Determine the [X, Y] coordinate at the center of the cell enclosing the given text.  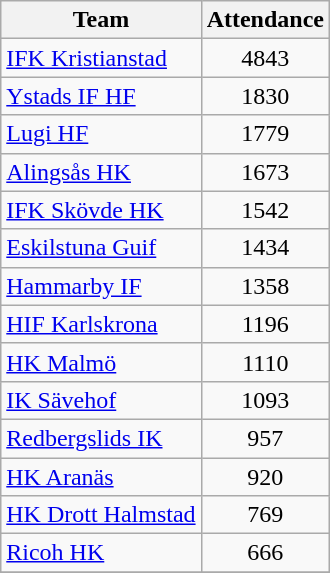
IK Sävehof [101, 400]
920 [265, 477]
1542 [265, 210]
1434 [265, 248]
1196 [265, 324]
Alingsås HK [101, 172]
666 [265, 553]
1093 [265, 400]
Hammarby IF [101, 286]
1673 [265, 172]
957 [265, 438]
Team [101, 20]
HK Aranäs [101, 477]
1110 [265, 362]
Eskilstuna Guif [101, 248]
Attendance [265, 20]
Lugi HF [101, 134]
4843 [265, 58]
Ystads IF HF [101, 96]
IFK Kristianstad [101, 58]
Redbergslids IK [101, 438]
1779 [265, 134]
Ricoh HK [101, 553]
HIF Karlskrona [101, 324]
IFK Skövde HK [101, 210]
HK Malmö [101, 362]
1830 [265, 96]
HK Drott Halmstad [101, 515]
769 [265, 515]
1358 [265, 286]
